From the cell containing the given text, extract its center point as [x, y] coordinate. 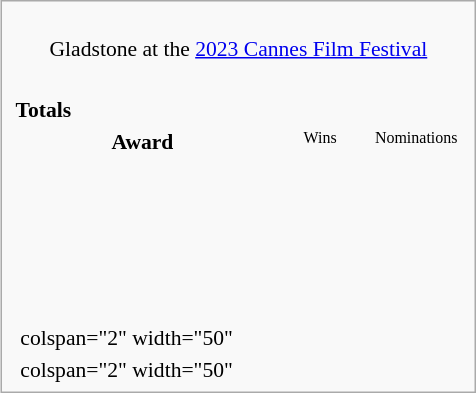
Award [142, 141]
Totals Award Wins Nominations [239, 194]
Totals [238, 110]
Wins [320, 141]
Nominations [416, 141]
Gladstone at the 2023 Cannes Film Festival [239, 36]
